Extract the (X, Y) coordinate from the center of the cell holding the provided text.  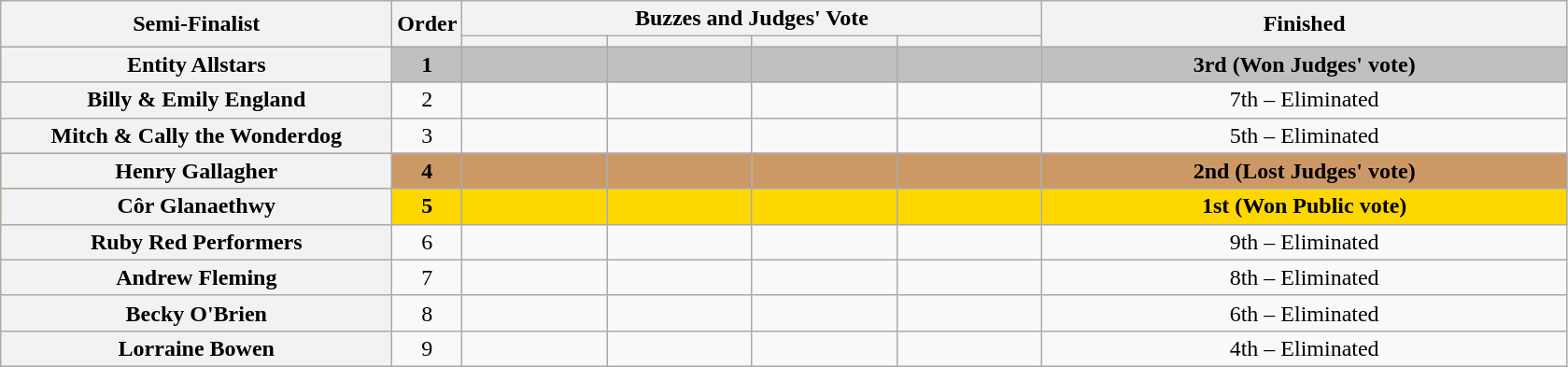
Order (428, 24)
8th – Eliminated (1304, 277)
4 (428, 171)
9th – Eliminated (1304, 242)
5 (428, 206)
4th – Eliminated (1304, 348)
3rd (Won Judges' vote) (1304, 64)
Billy & Emily England (196, 100)
Semi-Finalist (196, 24)
1st (Won Public vote) (1304, 206)
1 (428, 64)
Finished (1304, 24)
6 (428, 242)
7th – Eliminated (1304, 100)
9 (428, 348)
Entity Allstars (196, 64)
5th – Eliminated (1304, 135)
6th – Eliminated (1304, 313)
Becky O'Brien (196, 313)
2 (428, 100)
8 (428, 313)
Henry Gallagher (196, 171)
Andrew Fleming (196, 277)
Côr Glanaethwy (196, 206)
Buzzes and Judges' Vote (752, 19)
7 (428, 277)
Mitch & Cally the Wonderdog (196, 135)
2nd (Lost Judges' vote) (1304, 171)
Ruby Red Performers (196, 242)
Lorraine Bowen (196, 348)
3 (428, 135)
